Pinpoint the cell where the given text exists, returning its (x, y) midpoint coordinate. 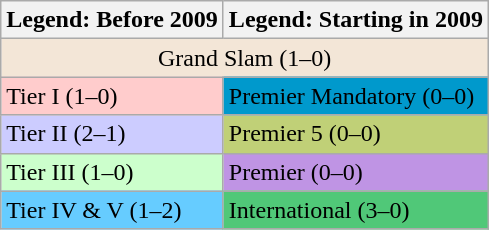
Tier II (2–1) (112, 134)
Legend: Starting in 2009 (356, 20)
Tier IV & V (1–2) (112, 210)
Tier I (1–0) (112, 96)
Tier III (1–0) (112, 172)
Premier (0–0) (356, 172)
International (3–0) (356, 210)
Legend: Before 2009 (112, 20)
Premier 5 (0–0) (356, 134)
Grand Slam (1–0) (245, 58)
Premier Mandatory (0–0) (356, 96)
